Provide the [X, Y] coordinate of the cell's center where the given text is located.  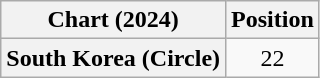
Position [273, 20]
22 [273, 58]
Chart (2024) [114, 20]
South Korea (Circle) [114, 58]
